Capture the cell that displays the provided text and extract its [X, Y] central coordinate. 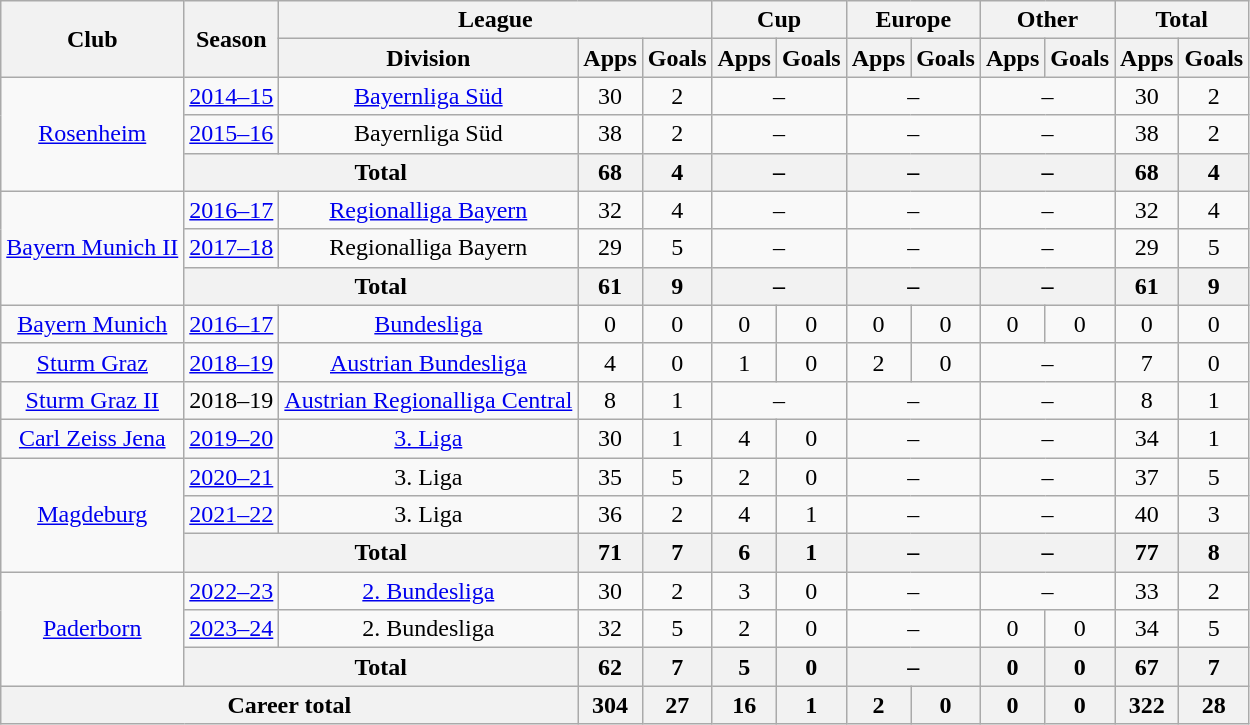
2023–24 [232, 629]
27 [677, 705]
2017–18 [232, 248]
16 [744, 705]
Magdeburg [92, 515]
2015–16 [232, 134]
35 [610, 477]
Club [92, 39]
Other [1047, 20]
304 [610, 705]
League [496, 20]
6 [744, 553]
67 [1147, 667]
Sturm Graz [92, 362]
36 [610, 515]
62 [610, 667]
2020–21 [232, 477]
77 [1147, 553]
Sturm Graz II [92, 400]
2014–15 [232, 96]
Bayern Munich II [92, 248]
Europe [913, 20]
Bayern Munich [92, 324]
Carl Zeiss Jena [92, 438]
2019–20 [232, 438]
28 [1214, 705]
33 [1147, 591]
40 [1147, 515]
71 [610, 553]
Season [232, 39]
Bundesliga [428, 324]
Austrian Bundesliga [428, 362]
Division [428, 58]
37 [1147, 477]
Career total [290, 705]
322 [1147, 705]
2022–23 [232, 591]
Cup [779, 20]
Paderborn [92, 629]
Rosenheim [92, 134]
2021–22 [232, 515]
Austrian Regionalliga Central [428, 400]
